For the text-containing cell, return its midpoint in (x, y) coordinate format. 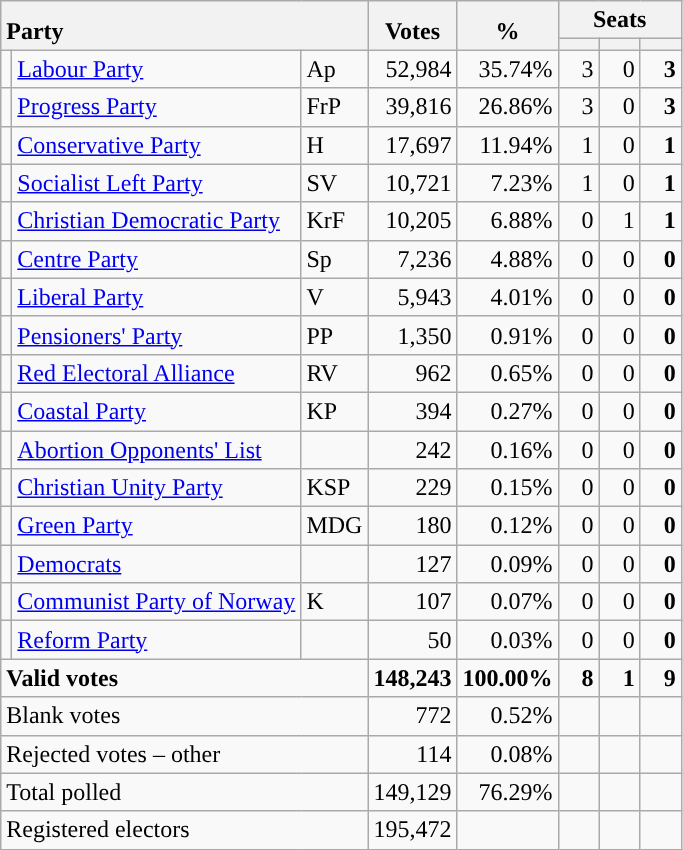
195,472 (412, 830)
7.23% (508, 183)
0.65% (508, 373)
127 (412, 564)
394 (412, 411)
0.16% (508, 449)
Centre Party (156, 259)
11.94% (508, 145)
0.03% (508, 640)
Christian Unity Party (156, 488)
772 (412, 716)
KSP (334, 488)
7,236 (412, 259)
% (508, 26)
962 (412, 373)
0.12% (508, 526)
Blank votes (184, 716)
52,984 (412, 69)
0.91% (508, 335)
26.86% (508, 107)
Christian Democratic Party (156, 221)
5,943 (412, 297)
6.88% (508, 221)
Party (184, 26)
180 (412, 526)
50 (412, 640)
10,721 (412, 183)
100.00% (508, 678)
0.08% (508, 754)
H (334, 145)
FrP (334, 107)
V (334, 297)
Liberal Party (156, 297)
4.88% (508, 259)
35.74% (508, 69)
0.09% (508, 564)
K (334, 602)
149,129 (412, 792)
Coastal Party (156, 411)
Labour Party (156, 69)
Reform Party (156, 640)
Progress Party (156, 107)
0.07% (508, 602)
107 (412, 602)
Rejected votes – other (184, 754)
Sp (334, 259)
0.52% (508, 716)
1,350 (412, 335)
17,697 (412, 145)
PP (334, 335)
Democrats (156, 564)
Registered electors (184, 830)
0.27% (508, 411)
10,205 (412, 221)
Communist Party of Norway (156, 602)
Ap (334, 69)
114 (412, 754)
KrF (334, 221)
4.01% (508, 297)
39,816 (412, 107)
SV (334, 183)
229 (412, 488)
Red Electoral Alliance (156, 373)
Socialist Left Party (156, 183)
Pensioners' Party (156, 335)
Votes (412, 26)
242 (412, 449)
Total polled (184, 792)
MDG (334, 526)
Green Party (156, 526)
RV (334, 373)
8 (578, 678)
76.29% (508, 792)
Valid votes (184, 678)
148,243 (412, 678)
Conservative Party (156, 145)
Abortion Opponents' List (156, 449)
0.15% (508, 488)
Seats (620, 20)
KP (334, 411)
9 (660, 678)
